Extract the (x, y) coordinate from the center of the cell holding the provided text.  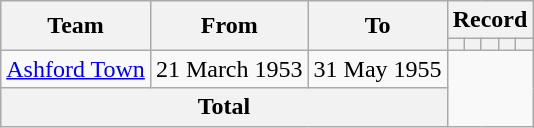
Team (76, 26)
To (378, 26)
Record (490, 20)
Ashford Town (76, 69)
31 May 1955 (378, 69)
21 March 1953 (229, 69)
Total (224, 107)
From (229, 26)
